Determine the (x, y) coordinate at the center of the cell enclosing the given text.  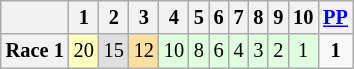
7 (239, 17)
12 (144, 51)
20 (84, 51)
Race 1 (35, 51)
5 (199, 17)
PP (336, 17)
9 (278, 17)
15 (114, 51)
